Identify which cell holds the provided text, then report its [X, Y] central coordinate. 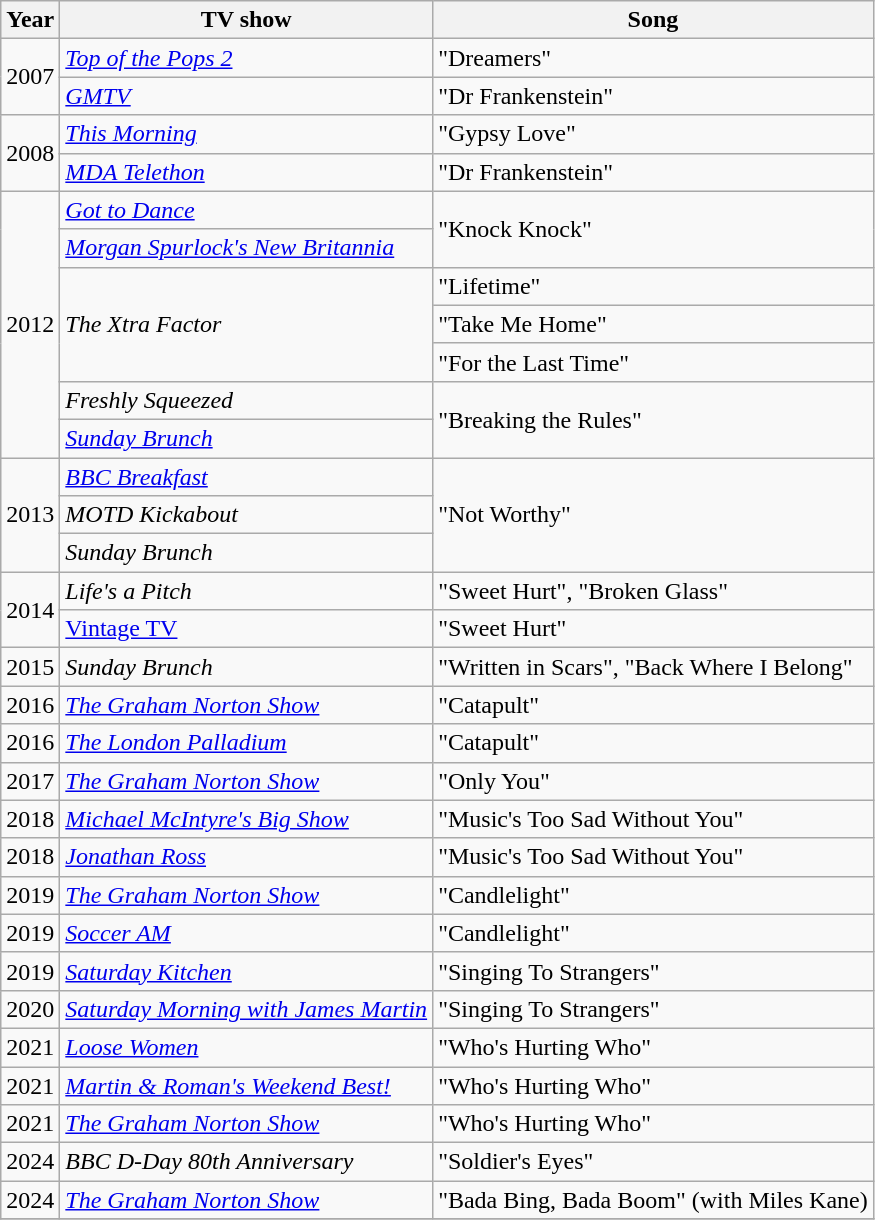
2015 [30, 667]
"Knock Knock" [654, 229]
MOTD Kickabout [246, 515]
2017 [30, 781]
Song [654, 20]
2014 [30, 610]
Morgan Spurlock's New Britannia [246, 248]
BBC D-Day 80th Anniversary [246, 1162]
Life's a Pitch [246, 591]
"Take Me Home" [654, 324]
"Sweet Hurt", "Broken Glass" [654, 591]
Saturday Kitchen [246, 971]
Soccer AM [246, 933]
The London Palladium [246, 743]
Got to Dance [246, 210]
Freshly Squeezed [246, 400]
MDA Telethon [246, 172]
2012 [30, 324]
TV show [246, 20]
The Xtra Factor [246, 324]
GMTV [246, 96]
2008 [30, 153]
Saturday Morning with James Martin [246, 1009]
2020 [30, 1009]
2013 [30, 515]
Martin & Roman's Weekend Best! [246, 1085]
"Breaking the Rules" [654, 419]
"Only You" [654, 781]
"Sweet Hurt" [654, 629]
2007 [30, 77]
"Written in Scars", "Back Where I Belong" [654, 667]
"Not Worthy" [654, 515]
Top of the Pops 2 [246, 58]
BBC Breakfast [246, 477]
"For the Last Time" [654, 362]
"Dreamers" [654, 58]
Michael McIntyre's Big Show [246, 819]
"Lifetime" [654, 286]
"Soldier's Eyes" [654, 1162]
Loose Women [246, 1047]
"Gypsy Love" [654, 134]
Vintage TV [246, 629]
Jonathan Ross [246, 857]
Year [30, 20]
This Morning [246, 134]
"Bada Bing, Bada Boom" (with Miles Kane) [654, 1200]
